Pinpoint the cell where the given text exists, returning its [X, Y] midpoint coordinate. 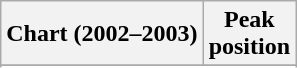
Peakposition [249, 34]
Chart (2002–2003) [102, 34]
